Return the (X, Y) coordinate for the center point of the cell that contains the specified text.  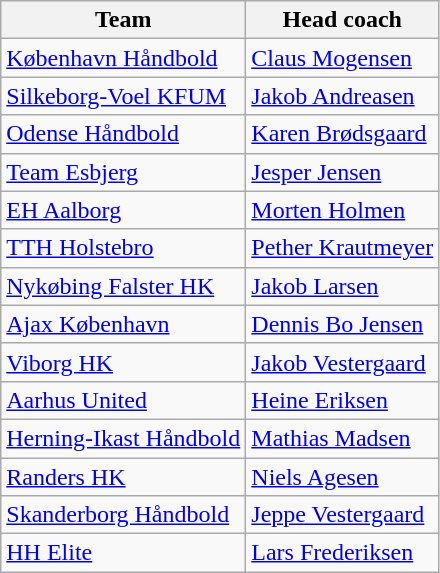
Team (124, 20)
Nykøbing Falster HK (124, 286)
Jeppe Vestergaard (342, 515)
EH Aalborg (124, 210)
Lars Frederiksen (342, 553)
Odense Håndbold (124, 134)
Niels Agesen (342, 477)
Morten Holmen (342, 210)
Herning-Ikast Håndbold (124, 438)
Ajax København (124, 324)
TTH Holstebro (124, 248)
Jesper Jensen (342, 172)
Viborg HK (124, 362)
Pether Krautmeyer (342, 248)
Jakob Vestergaard (342, 362)
Head coach (342, 20)
Dennis Bo Jensen (342, 324)
HH Elite (124, 553)
Claus Mogensen (342, 58)
Jakob Andreasen (342, 96)
Jakob Larsen (342, 286)
Skanderborg Håndbold (124, 515)
Aarhus United (124, 400)
Mathias Madsen (342, 438)
København Håndbold (124, 58)
Karen Brødsgaard (342, 134)
Team Esbjerg (124, 172)
Heine Eriksen (342, 400)
Silkeborg-Voel KFUM (124, 96)
Randers HK (124, 477)
